Identify which cell holds the provided text, then report its [X, Y] central coordinate. 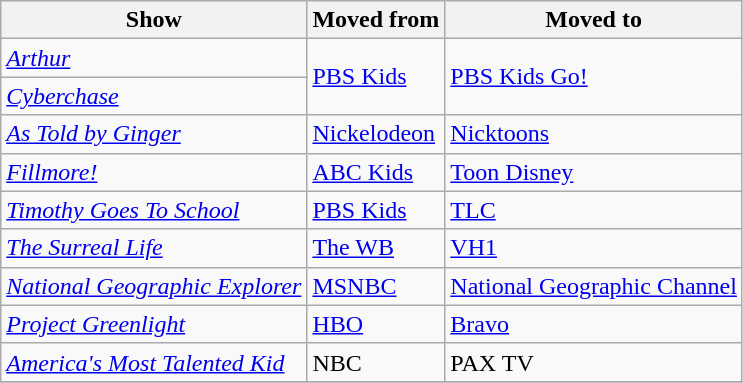
PBS Kids Go! [594, 77]
National Geographic Channel [594, 286]
Bravo [594, 324]
Moved to [594, 20]
PAX TV [594, 362]
TLC [594, 210]
Fillmore! [154, 172]
Cyberchase [154, 96]
NBC [376, 362]
Nicktoons [594, 134]
As Told by Ginger [154, 134]
VH1 [594, 248]
The WB [376, 248]
ABC Kids [376, 172]
MSNBC [376, 286]
Timothy Goes To School [154, 210]
HBO [376, 324]
America's Most Talented Kid [154, 362]
Toon Disney [594, 172]
National Geographic Explorer [154, 286]
Nickelodeon [376, 134]
Moved from [376, 20]
The Surreal Life [154, 248]
Show [154, 20]
Arthur [154, 58]
Project Greenlight [154, 324]
